Search for the cell housing the specified text and yield its (x, y) center coordinate. 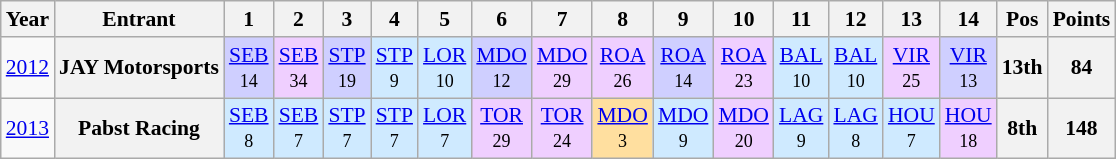
HOU18 (968, 128)
7 (562, 19)
LOR7 (444, 128)
4 (394, 19)
JAY Motorsports (139, 68)
148 (1082, 128)
SEB14 (249, 68)
STP19 (346, 68)
8 (622, 19)
MDO3 (622, 128)
11 (801, 19)
Points (1082, 19)
Pos (1022, 19)
13th (1022, 68)
TOR29 (502, 128)
MDO29 (562, 68)
3 (346, 19)
HOU7 (912, 128)
14 (968, 19)
84 (1082, 68)
MDO12 (502, 68)
12 (855, 19)
SEB34 (299, 68)
5 (444, 19)
SEB8 (249, 128)
2012 (28, 68)
STP9 (394, 68)
TOR24 (562, 128)
ROA14 (684, 68)
SEB7 (299, 128)
1 (249, 19)
MDO9 (684, 128)
13 (912, 19)
VIR25 (912, 68)
LAG9 (801, 128)
LOR10 (444, 68)
8th (1022, 128)
ROA23 (744, 68)
10 (744, 19)
6 (502, 19)
Year (28, 19)
9 (684, 19)
Entrant (139, 19)
2 (299, 19)
ROA26 (622, 68)
VIR13 (968, 68)
MDO20 (744, 128)
LAG8 (855, 128)
Pabst Racing (139, 128)
2013 (28, 128)
